Provide the (X, Y) coordinate of the cell's center where the given text is located.  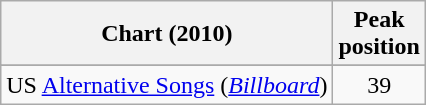
Chart (2010) (167, 34)
39 (379, 85)
US Alternative Songs (Billboard) (167, 85)
Peakposition (379, 34)
